Locate the cell with the specified text and output its (X, Y) center coordinate. 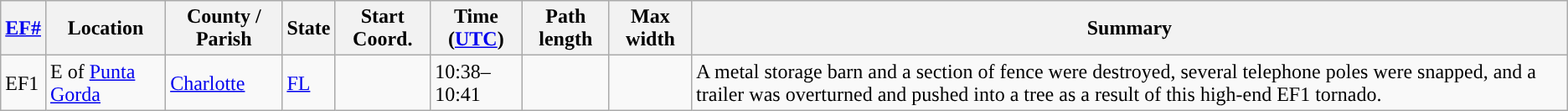
Charlotte (224, 82)
State (308, 29)
EF1 (23, 82)
Time (UTC) (477, 29)
Max width (650, 29)
10:38–10:41 (477, 82)
Summary (1130, 29)
Location (106, 29)
FL (308, 82)
EF# (23, 29)
E of Punta Gorda (106, 82)
Start Coord. (383, 29)
Path length (565, 29)
County / Parish (224, 29)
